Extract the [x, y] coordinate from the center of the cell holding the provided text.  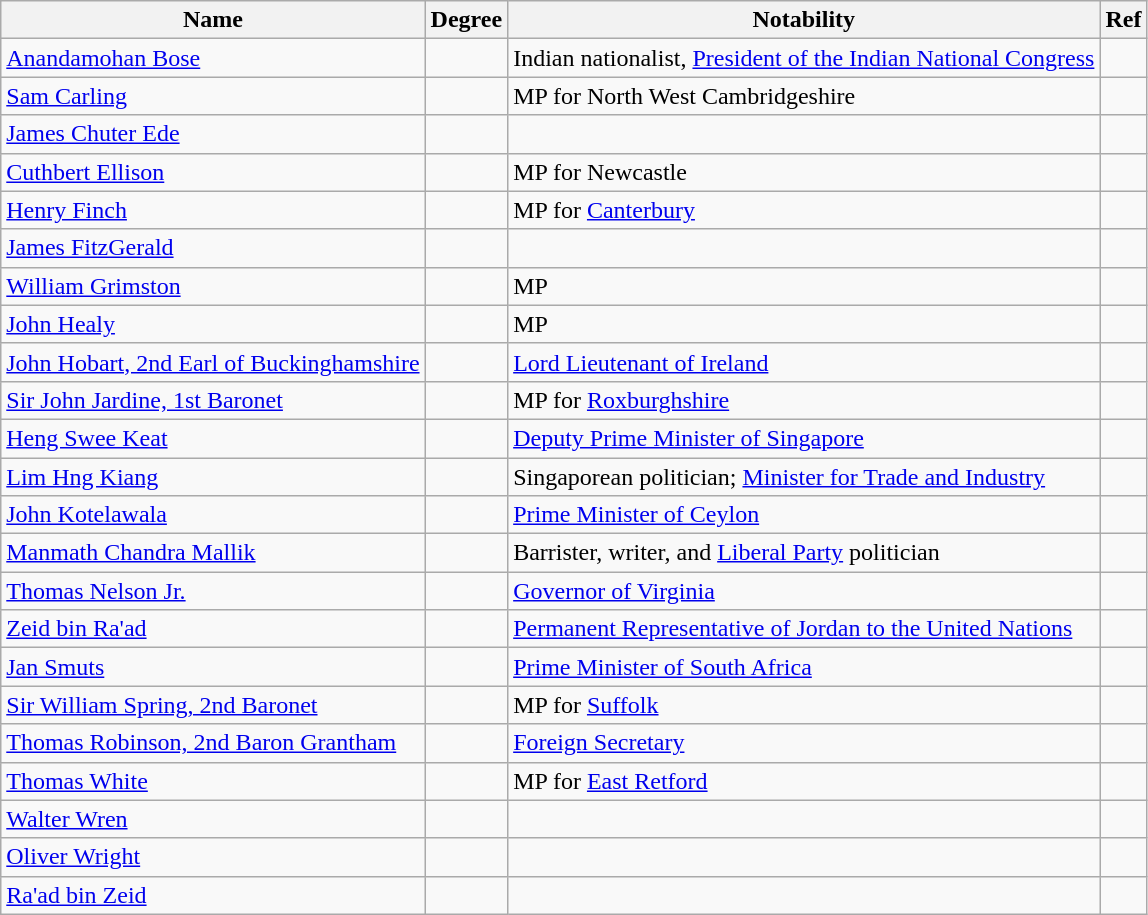
Foreign Secretary [804, 743]
Ra'ad bin Zeid [213, 895]
Walter Wren [213, 819]
Jan Smuts [213, 667]
John Hobart, 2nd Earl of Buckinghamshire [213, 362]
Thomas White [213, 781]
William Grimston [213, 286]
MP for Canterbury [804, 210]
James Chuter Ede [213, 134]
MP for North West Cambridgeshire [804, 96]
Indian nationalist, President of the Indian National Congress [804, 58]
Anandamohan Bose [213, 58]
Singaporean politician; Minister for Trade and Industry [804, 477]
Heng Swee Keat [213, 438]
Sam Carling [213, 96]
Sir John Jardine, 1st Baronet [213, 400]
Sir William Spring, 2nd Baronet [213, 705]
Thomas Nelson Jr. [213, 591]
MP for East Retford [804, 781]
Prime Minister of South Africa [804, 667]
Governor of Virginia [804, 591]
MP for Newcastle [804, 172]
Permanent Representative of Jordan to the United Nations [804, 629]
Name [213, 20]
Degree [466, 20]
Prime Minister of Ceylon [804, 515]
Manmath Chandra Mallik [213, 553]
Thomas Robinson, 2nd Baron Grantham [213, 743]
Deputy Prime Minister of Singapore [804, 438]
MP for Roxburghshire [804, 400]
Lim Hng Kiang [213, 477]
James FitzGerald [213, 248]
Lord Lieutenant of Ireland [804, 362]
Cuthbert Ellison [213, 172]
Henry Finch [213, 210]
Ref [1124, 20]
Zeid bin Ra'ad [213, 629]
John Healy [213, 324]
Notability [804, 20]
Barrister, writer, and Liberal Party politician [804, 553]
MP for Suffolk [804, 705]
Oliver Wright [213, 857]
John Kotelawala [213, 515]
